Pinpoint the cell where the given text exists, returning its [x, y] midpoint coordinate. 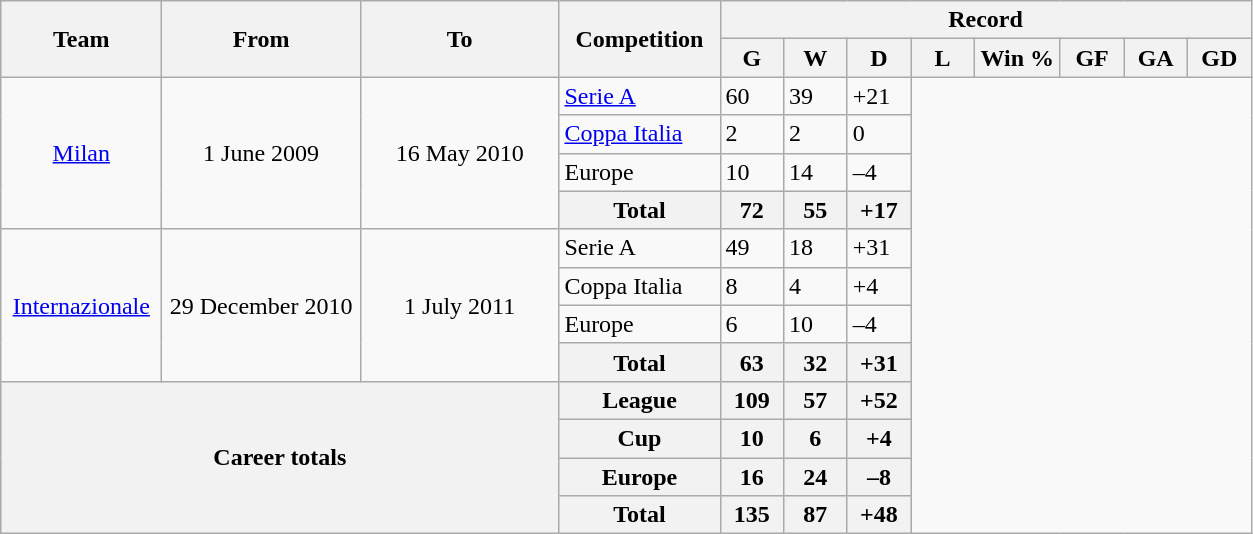
60 [752, 96]
0 [879, 134]
+21 [879, 96]
–8 [879, 477]
W [816, 58]
Competition [640, 39]
GD [1219, 58]
+52 [879, 400]
Career totals [280, 457]
135 [752, 515]
G [752, 58]
Win % [1017, 58]
109 [752, 400]
4 [816, 286]
L [943, 58]
League [640, 400]
72 [752, 210]
Milan [82, 153]
+17 [879, 210]
GF [1092, 58]
8 [752, 286]
39 [816, 96]
14 [816, 172]
55 [816, 210]
To [460, 39]
1 July 2011 [460, 305]
Team [82, 39]
32 [816, 362]
From [262, 39]
63 [752, 362]
16 [752, 477]
D [879, 58]
57 [816, 400]
49 [752, 248]
87 [816, 515]
16 May 2010 [460, 153]
29 December 2010 [262, 305]
Record [986, 20]
1 June 2009 [262, 153]
Cup [640, 438]
18 [816, 248]
Internazionale [82, 305]
GA [1156, 58]
24 [816, 477]
+48 [879, 515]
